Provide the (x, y) coordinate of the cell's center where the given text is located.  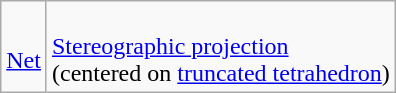
Stereographic projection(centered on truncated tetrahedron) (220, 47)
Net (24, 47)
